Capture the cell that displays the provided text and extract its [x, y] central coordinate. 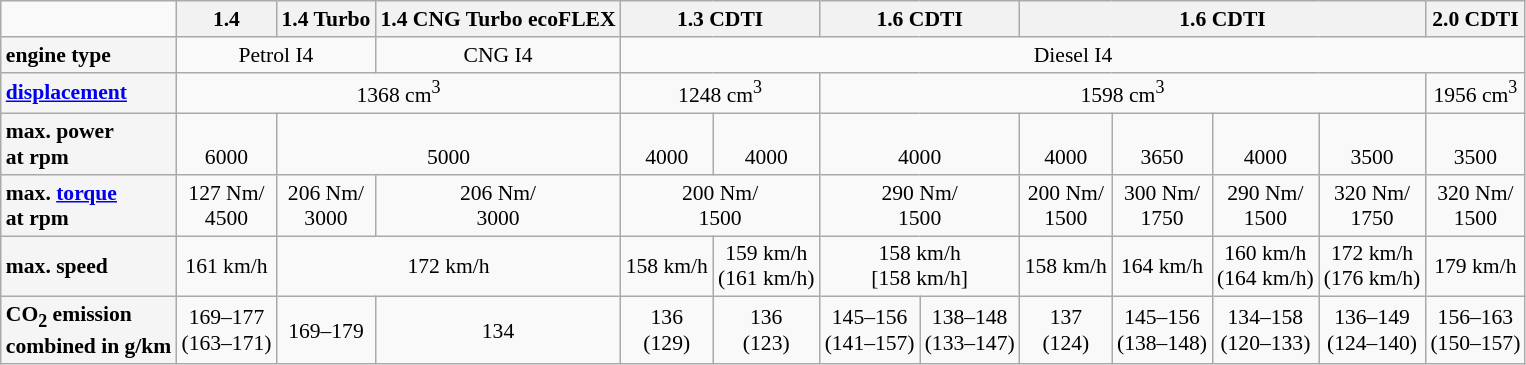
max. speed [89, 266]
134–158(120–133) [1266, 330]
145–156(141–157) [870, 330]
145–156(138–148) [1162, 330]
136(129) [667, 330]
1956 cm3 [1475, 92]
1598 cm3 [1123, 92]
1368 cm3 [398, 92]
136(123) [766, 330]
159 km/h(161 km/h) [766, 266]
max. powerat rpm [89, 144]
134 [498, 330]
1.4 Turbo [326, 19]
Diesel I4 [1074, 55]
6000 [226, 144]
300 Nm/1750 [1162, 206]
engine type [89, 55]
169–179 [326, 330]
displacement [89, 92]
Petrol I4 [276, 55]
1.3 CDTI [720, 19]
1248 cm3 [720, 92]
CO2 emissioncombined in g/km [89, 330]
1.4 CNG Turbo ecoFLEX [498, 19]
137(124) [1066, 330]
160 km/h(164 km/h) [1266, 266]
172 km/h(176 km/h) [1372, 266]
320 Nm/1750 [1372, 206]
179 km/h [1475, 266]
158 km/h[158 km/h] [920, 266]
136–149(124–140) [1372, 330]
320 Nm/1500 [1475, 206]
138–148(133–147) [970, 330]
5000 [448, 144]
169–177(163–171) [226, 330]
164 km/h [1162, 266]
3650 [1162, 144]
1.4 [226, 19]
161 km/h [226, 266]
127 Nm/4500 [226, 206]
CNG I4 [498, 55]
156–163(150–157) [1475, 330]
172 km/h [448, 266]
2.0 CDTI [1475, 19]
max. torqueat rpm [89, 206]
